For the text-containing cell, return its midpoint in (x, y) coordinate format. 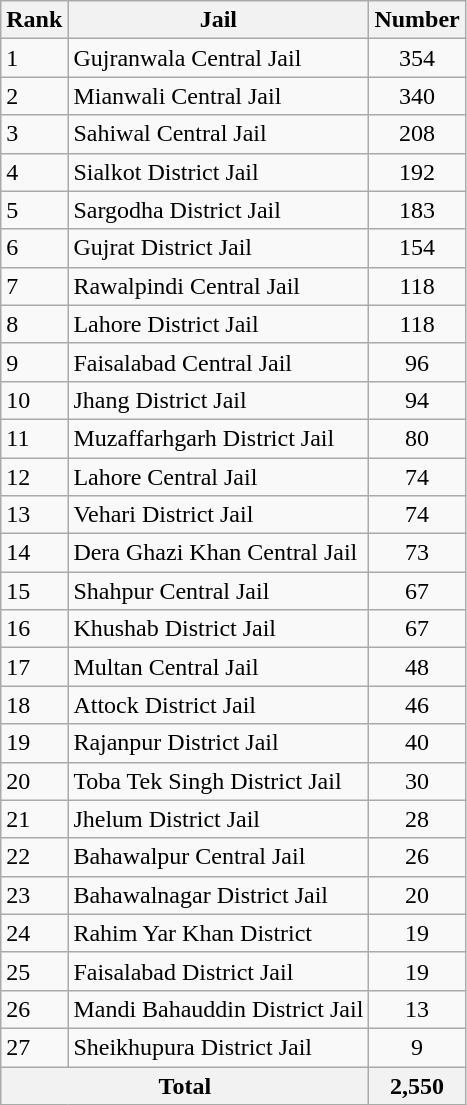
18 (34, 705)
Jhelum District Jail (218, 819)
Rajanpur District Jail (218, 743)
46 (417, 705)
Shahpur Central Jail (218, 591)
27 (34, 1047)
15 (34, 591)
Number (417, 20)
25 (34, 971)
Sheikhupura District Jail (218, 1047)
96 (417, 362)
Mandi Bahauddin District Jail (218, 1009)
Sahiwal Central Jail (218, 134)
340 (417, 96)
28 (417, 819)
Muzaffarhgarh District Jail (218, 438)
Faisalabad District Jail (218, 971)
2 (34, 96)
208 (417, 134)
6 (34, 248)
Dera Ghazi Khan Central Jail (218, 553)
30 (417, 781)
8 (34, 324)
Lahore District Jail (218, 324)
73 (417, 553)
3 (34, 134)
80 (417, 438)
Bahawalnagar District Jail (218, 895)
Mianwali Central Jail (218, 96)
17 (34, 667)
Total (185, 1085)
Faisalabad Central Jail (218, 362)
Sialkot District Jail (218, 172)
Jhang District Jail (218, 400)
354 (417, 58)
Sargodha District Jail (218, 210)
12 (34, 477)
Rawalpindi Central Jail (218, 286)
Vehari District Jail (218, 515)
Gujrat District Jail (218, 248)
Attock District Jail (218, 705)
Rahim Yar Khan District (218, 933)
14 (34, 553)
22 (34, 857)
23 (34, 895)
Khushab District Jail (218, 629)
192 (417, 172)
154 (417, 248)
4 (34, 172)
183 (417, 210)
Jail (218, 20)
Rank (34, 20)
11 (34, 438)
Gujranwala Central Jail (218, 58)
2,550 (417, 1085)
Bahawalpur Central Jail (218, 857)
24 (34, 933)
10 (34, 400)
1 (34, 58)
Toba Tek Singh District Jail (218, 781)
Lahore Central Jail (218, 477)
7 (34, 286)
5 (34, 210)
40 (417, 743)
94 (417, 400)
Multan Central Jail (218, 667)
48 (417, 667)
21 (34, 819)
16 (34, 629)
